Find where the given text appears and provide that cell's center as (x, y) coordinate. 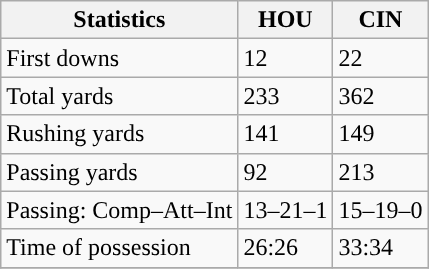
22 (380, 58)
13–21–1 (286, 210)
CIN (380, 20)
Passing: Comp–Att–Int (120, 210)
213 (380, 172)
15–19–0 (380, 210)
26:26 (286, 248)
33:34 (380, 248)
362 (380, 96)
Passing yards (120, 172)
First downs (120, 58)
92 (286, 172)
Rushing yards (120, 134)
HOU (286, 20)
Time of possession (120, 248)
233 (286, 96)
149 (380, 134)
Statistics (120, 20)
141 (286, 134)
Total yards (120, 96)
12 (286, 58)
